Identify which cell holds the provided text, then report its (x, y) central coordinate. 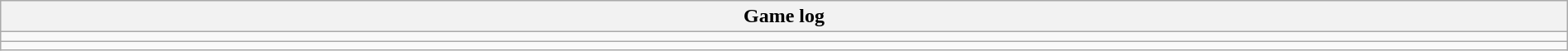
Game log (784, 16)
